Search for the cell housing the specified text and yield its (x, y) center coordinate. 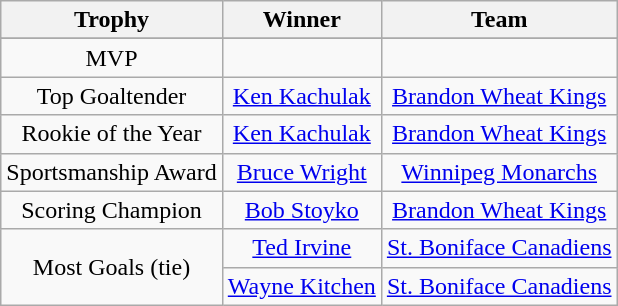
Trophy (112, 20)
Bob Stoyko (302, 210)
Winnipeg Monarchs (499, 172)
MVP (112, 58)
Scoring Champion (112, 210)
Ted Irvine (302, 248)
Top Goaltender (112, 96)
Wayne Kitchen (302, 286)
Sportsmanship Award (112, 172)
Team (499, 20)
Rookie of the Year (112, 134)
Winner (302, 20)
Most Goals (tie) (112, 267)
Bruce Wright (302, 172)
